Search for the cell housing the specified text and yield its (x, y) center coordinate. 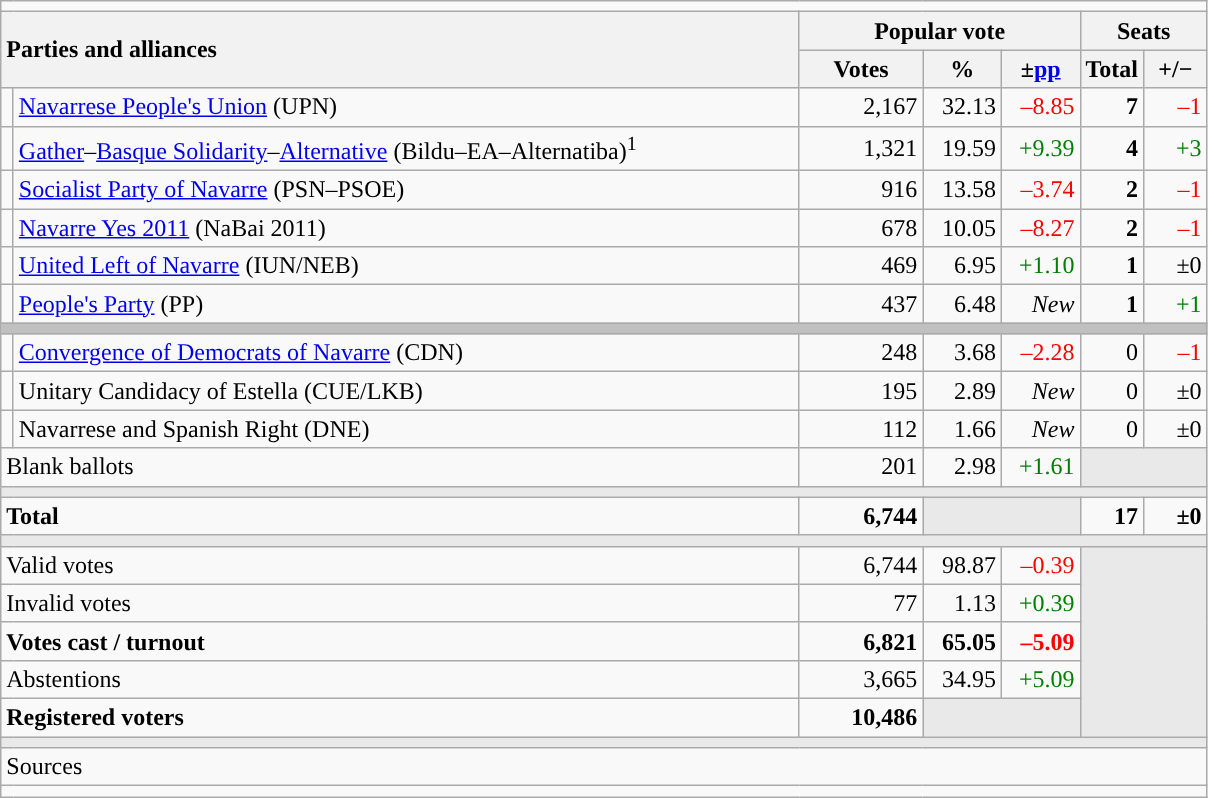
United Left of Navarre (IUN/NEB) (406, 266)
Seats (1144, 31)
People's Party (PP) (406, 304)
–2.28 (1040, 353)
–5.09 (1040, 641)
13.58 (962, 190)
248 (861, 353)
–8.85 (1040, 107)
+5.09 (1040, 679)
678 (861, 228)
4 (1112, 148)
±pp (1040, 69)
1.66 (962, 429)
17 (1112, 516)
6.48 (962, 304)
7 (1112, 107)
201 (861, 467)
Unitary Candidacy of Estella (CUE/LKB) (406, 391)
2.89 (962, 391)
+9.39 (1040, 148)
Votes cast / turnout (400, 641)
Parties and alliances (400, 50)
10,486 (861, 718)
1.13 (962, 603)
–0.39 (1040, 565)
Navarre Yes 2011 (NaBai 2011) (406, 228)
916 (861, 190)
437 (861, 304)
Sources (604, 767)
Valid votes (400, 565)
3.68 (962, 353)
Navarrese People's Union (UPN) (406, 107)
65.05 (962, 641)
34.95 (962, 679)
Invalid votes (400, 603)
Gather–Basque Solidarity–Alternative (Bildu–EA–Alternatiba)1 (406, 148)
98.87 (962, 565)
6,821 (861, 641)
195 (861, 391)
Navarrese and Spanish Right (DNE) (406, 429)
–3.74 (1040, 190)
–8.27 (1040, 228)
+1.61 (1040, 467)
Votes (861, 69)
6.95 (962, 266)
2.98 (962, 467)
+/− (1176, 69)
+0.39 (1040, 603)
% (962, 69)
Blank ballots (400, 467)
Abstentions (400, 679)
Convergence of Democrats of Navarre (CDN) (406, 353)
1,321 (861, 148)
+1 (1176, 304)
Popular vote (940, 31)
Socialist Party of Navarre (PSN–PSOE) (406, 190)
+1.10 (1040, 266)
77 (861, 603)
Registered voters (400, 718)
112 (861, 429)
469 (861, 266)
19.59 (962, 148)
3,665 (861, 679)
32.13 (962, 107)
2,167 (861, 107)
10.05 (962, 228)
+3 (1176, 148)
